Determine the [x, y] coordinate at the center of the cell enclosing the given text.  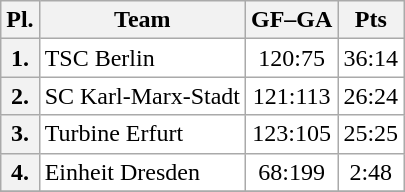
GF–GA [292, 20]
120:75 [292, 58]
26:24 [371, 96]
1. [20, 58]
Team [142, 20]
68:199 [292, 172]
4. [20, 172]
Turbine Erfurt [142, 134]
2:48 [371, 172]
25:25 [371, 134]
SC Karl-Marx-Stadt [142, 96]
2. [20, 96]
123:105 [292, 134]
36:14 [371, 58]
121:113 [292, 96]
3. [20, 134]
Pl. [20, 20]
TSC Berlin [142, 58]
Einheit Dresden [142, 172]
Pts [371, 20]
